Extract the [X, Y] coordinate from the center of the cell holding the provided text.  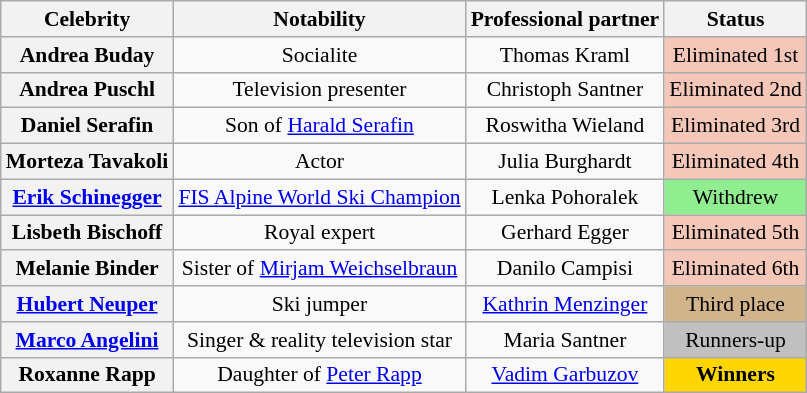
Morteza Tavakoli [88, 162]
Eliminated 1st [736, 55]
Third place [736, 304]
Daniel Serafin [88, 126]
Singer & reality television star [319, 340]
Eliminated 2nd [736, 90]
Socialite [319, 55]
FIS Alpine World Ski Champion [319, 197]
Professional partner [566, 19]
Marco Angelini [88, 340]
Eliminated 5th [736, 233]
Andrea Puschl [88, 90]
Withdrew [736, 197]
Erik Schinegger [88, 197]
Lisbeth Bischoff [88, 233]
Danilo Campisi [566, 269]
Roswitha Wieland [566, 126]
Daughter of Peter Rapp [319, 375]
Maria Santner [566, 340]
Roxanne Rapp [88, 375]
Royal expert [319, 233]
Thomas Kraml [566, 55]
Celebrity [88, 19]
Status [736, 19]
Andrea Buday [88, 55]
Vadim Garbuzov [566, 375]
Television presenter [319, 90]
Lenka Pohoralek [566, 197]
Actor [319, 162]
Christoph Santner [566, 90]
Sister of Mirjam Weichselbraun [319, 269]
Hubert Neuper [88, 304]
Kathrin Menzinger [566, 304]
Winners [736, 375]
Melanie Binder [88, 269]
Eliminated 3rd [736, 126]
Eliminated 6th [736, 269]
Julia Burghardt [566, 162]
Notability [319, 19]
Gerhard Egger [566, 233]
Ski jumper [319, 304]
Runners-up [736, 340]
Eliminated 4th [736, 162]
Son of Harald Serafin [319, 126]
